Output the [X, Y] coordinate of the center of the cell containing the given text.  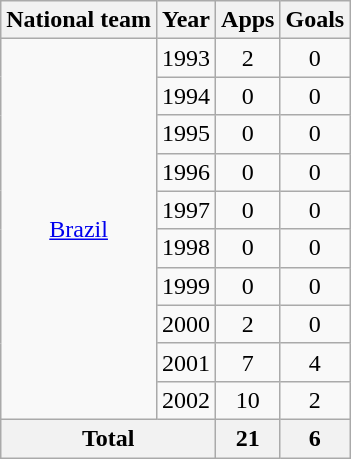
2002 [186, 400]
4 [315, 362]
1998 [186, 248]
Apps [248, 20]
Brazil [79, 230]
7 [248, 362]
Total [108, 438]
Year [186, 20]
Goals [315, 20]
2000 [186, 324]
6 [315, 438]
1999 [186, 286]
10 [248, 400]
1993 [186, 58]
1994 [186, 96]
21 [248, 438]
1997 [186, 210]
1995 [186, 134]
2001 [186, 362]
National team [79, 20]
1996 [186, 172]
